Search for the cell housing the specified text and yield its [x, y] center coordinate. 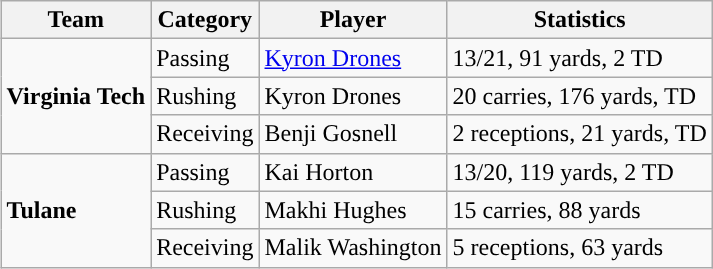
Kai Horton [353, 172]
20 carries, 176 yards, TD [580, 96]
13/20, 119 yards, 2 TD [580, 172]
Tulane [76, 210]
13/21, 91 yards, 2 TD [580, 58]
Virginia Tech [76, 96]
Malik Washington [353, 248]
Player [353, 20]
2 receptions, 21 yards, TD [580, 134]
Team [76, 20]
Category [205, 20]
Makhi Hughes [353, 210]
5 receptions, 63 yards [580, 248]
Statistics [580, 20]
Benji Gosnell [353, 134]
15 carries, 88 yards [580, 210]
